For the text-containing cell, return its midpoint in [x, y] coordinate format. 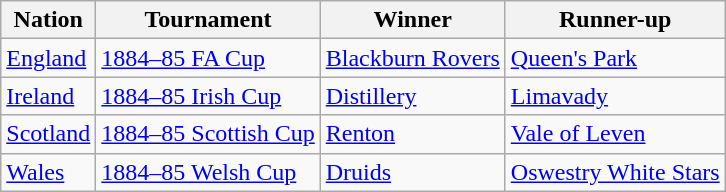
1884–85 FA Cup [208, 58]
Tournament [208, 20]
Oswestry White Stars [615, 172]
Queen's Park [615, 58]
Wales [48, 172]
Nation [48, 20]
Vale of Leven [615, 134]
Scotland [48, 134]
England [48, 58]
1884–85 Welsh Cup [208, 172]
Ireland [48, 96]
1884–85 Irish Cup [208, 96]
Druids [412, 172]
Renton [412, 134]
Distillery [412, 96]
Runner-up [615, 20]
1884–85 Scottish Cup [208, 134]
Blackburn Rovers [412, 58]
Winner [412, 20]
Limavady [615, 96]
